Provide the (x, y) coordinate of the cell's center where the given text is located.  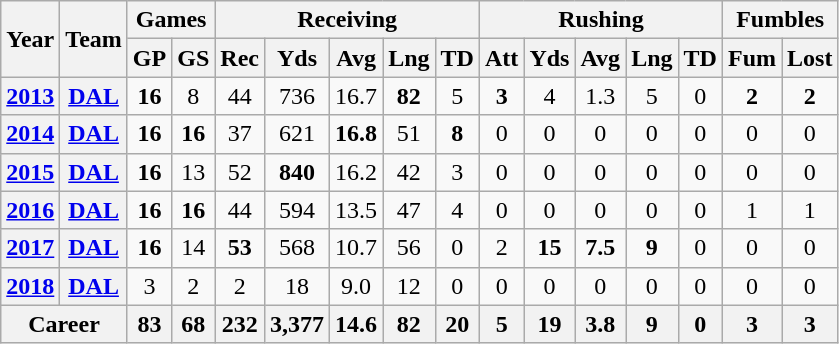
14.6 (356, 324)
47 (409, 210)
3.8 (600, 324)
GS (194, 58)
GP (149, 58)
2015 (30, 172)
Rushing (600, 20)
12 (409, 286)
Receiving (348, 20)
16.7 (356, 96)
16.2 (356, 172)
2017 (30, 248)
14 (194, 248)
Rec (240, 58)
2013 (30, 96)
19 (550, 324)
51 (409, 134)
Fum (752, 58)
Lost (810, 58)
52 (240, 172)
736 (298, 96)
Games (170, 20)
13 (194, 172)
9.0 (356, 286)
Year (30, 39)
Att (501, 58)
594 (298, 210)
42 (409, 172)
18 (298, 286)
13.5 (356, 210)
56 (409, 248)
3,377 (298, 324)
83 (149, 324)
53 (240, 248)
15 (550, 248)
2016 (30, 210)
2014 (30, 134)
621 (298, 134)
37 (240, 134)
68 (194, 324)
568 (298, 248)
20 (457, 324)
Career (64, 324)
Team (94, 39)
Fumbles (780, 20)
16.8 (356, 134)
7.5 (600, 248)
840 (298, 172)
10.7 (356, 248)
2018 (30, 286)
1.3 (600, 96)
232 (240, 324)
